Find where the given text appears and provide that cell's center as (x, y) coordinate. 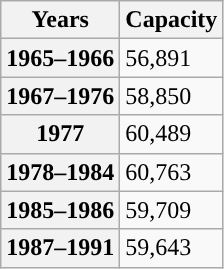
56,891 (172, 58)
60,763 (172, 172)
58,850 (172, 96)
59,709 (172, 210)
Capacity (172, 20)
1985–1986 (60, 210)
1967–1976 (60, 96)
59,643 (172, 248)
1977 (60, 134)
1965–1966 (60, 58)
1987–1991 (60, 248)
Years (60, 20)
60,489 (172, 134)
1978–1984 (60, 172)
